Return (X, Y) of the center of cell containing provided text 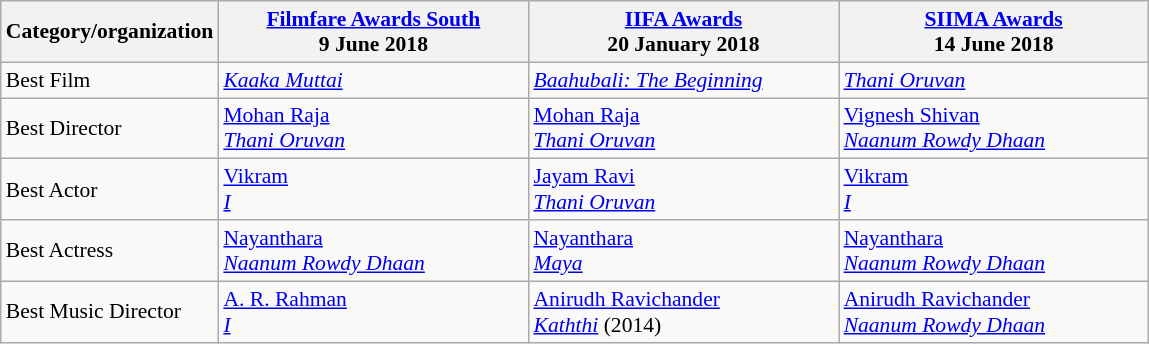
Jayam RaviThani Oruvan (683, 190)
Baahubali: The Beginning (683, 80)
Best Music Director (110, 312)
Filmfare Awards South9 June 2018 (373, 32)
Anirudh RavichanderNaanum Rowdy Dhaan (994, 312)
Thani Oruvan (994, 80)
Category/organization (110, 32)
Best Director (110, 128)
Vignesh ShivanNaanum Rowdy Dhaan (994, 128)
A. R. RahmanI (373, 312)
SIIMA Awards14 June 2018 (994, 32)
IIFA Awards20 January 2018 (683, 32)
Best Actress (110, 250)
NayantharaMaya (683, 250)
Best Actor (110, 190)
Best Film (110, 80)
Anirudh RavichanderKaththi (2014) (683, 312)
Kaaka Muttai (373, 80)
